Detect which cell encompasses the target text, then output its (X, Y) center coordinate. 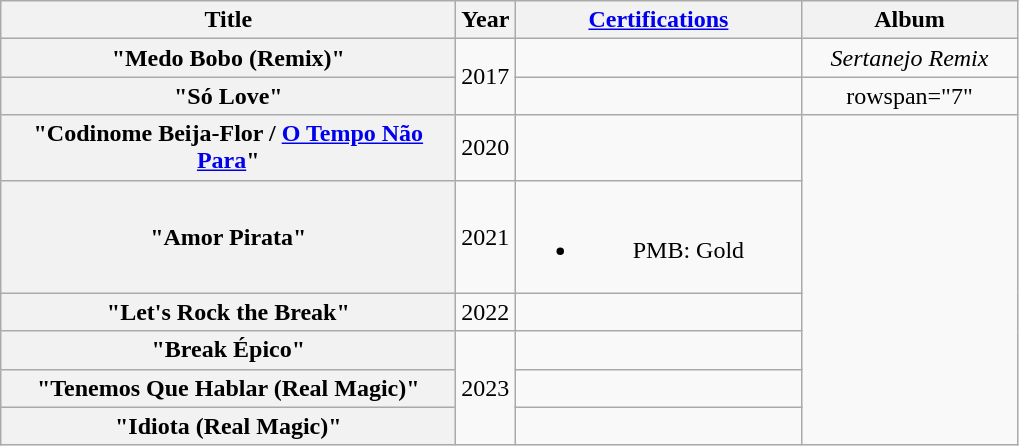
"Codinome Beija-Flor / O Tempo Não Para" (228, 148)
2020 (486, 148)
2017 (486, 77)
rowspan="7" (910, 96)
Sertanejo Remix (910, 58)
"Tenemos Que Hablar (Real Magic)" (228, 388)
"Medo Bobo (Remix)" (228, 58)
Year (486, 20)
"Só Love" (228, 96)
"Amor Pirata" (228, 236)
Album (910, 20)
2022 (486, 312)
2021 (486, 236)
2023 (486, 388)
"Break Épico" (228, 350)
PMB: Gold (658, 236)
Title (228, 20)
"Idiota (Real Magic)" (228, 426)
Certifications (658, 20)
"Let's Rock the Break" (228, 312)
